Determine the (x, y) coordinate at the center of the cell enclosing the given text.  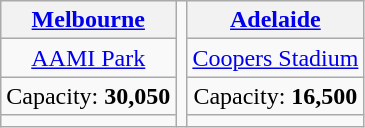
Adelaide (276, 20)
Capacity: 30,050 (88, 96)
AAMI Park (88, 58)
Capacity: 16,500 (276, 96)
Melbourne (88, 20)
Coopers Stadium (276, 58)
